Scan for the cell matching the given text and deliver its (X, Y) coordinate at center. 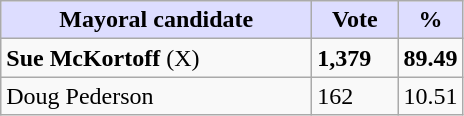
1,379 (355, 58)
Sue McKortoff (X) (156, 58)
Vote (355, 20)
10.51 (430, 96)
162 (355, 96)
89.49 (430, 58)
% (430, 20)
Mayoral candidate (156, 20)
Doug Pederson (156, 96)
